Return [x, y] of the center of cell containing provided text 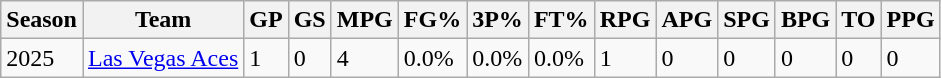
2025 [42, 58]
4 [364, 58]
FG% [432, 20]
RPG [625, 20]
Season [42, 20]
PPG [910, 20]
3P% [498, 20]
MPG [364, 20]
SPG [747, 20]
GP [266, 20]
FT% [561, 20]
GS [310, 20]
BPG [805, 20]
TO [858, 20]
APG [687, 20]
Las Vegas Aces [162, 58]
Team [162, 20]
